Extract the [X, Y] coordinate from the center of the cell holding the provided text.  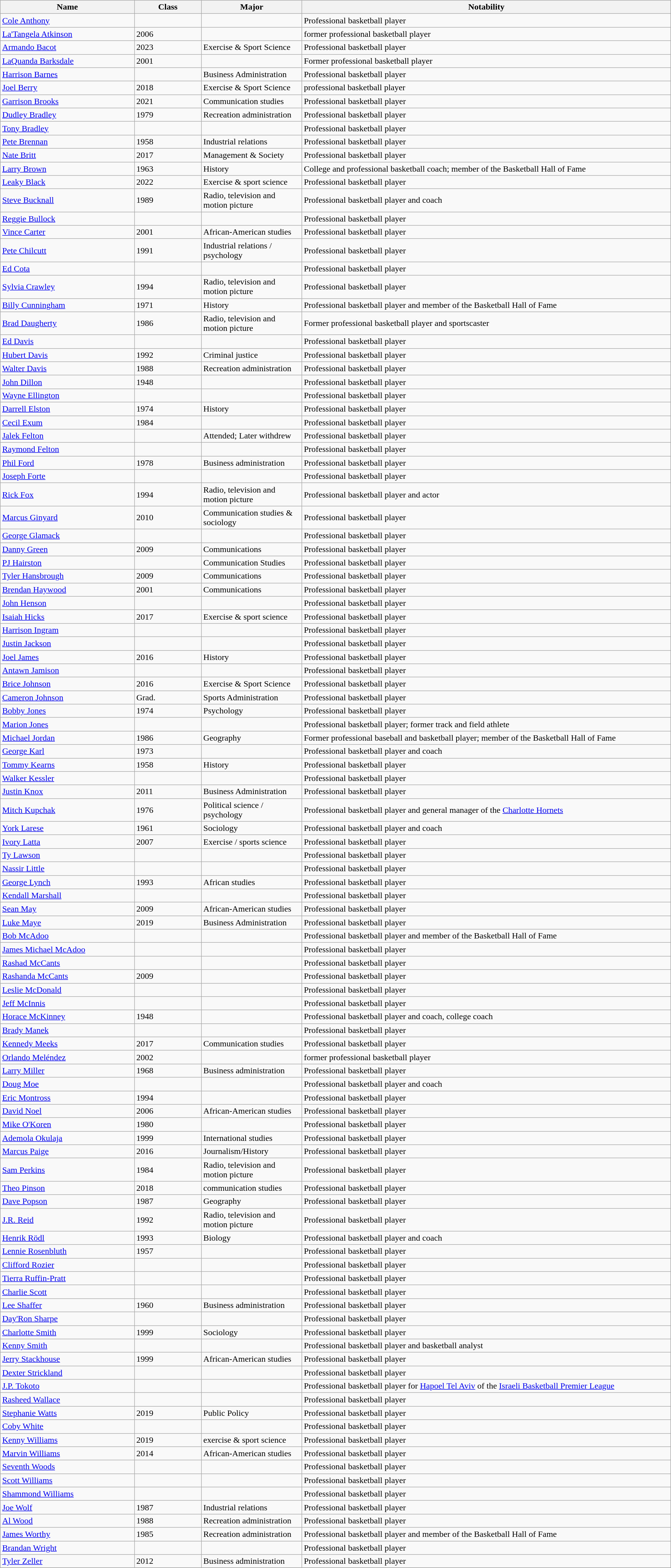
Professional basketball player; former track and field athlete [486, 724]
Brice Johnson [67, 684]
Dexter Strickland [67, 1373]
Kenny Williams [67, 1440]
Horace McKinney [67, 1017]
York Larese [67, 828]
Notability [486, 7]
African studies [252, 882]
Joseph Forte [67, 476]
Sports Administration [252, 697]
1957 [168, 1251]
Major [252, 7]
2011 [168, 792]
Brad Daugherty [67, 323]
Sam Perkins [67, 1170]
Phil Ford [67, 463]
1991 [168, 251]
Bobby Jones [67, 711]
1960 [168, 1305]
Kenny Smith [67, 1346]
George Lynch [67, 882]
1989 [168, 200]
Darrell Elston [67, 409]
Danny Green [67, 549]
Joel James [67, 657]
Doug Moe [67, 1084]
Communication Studies [252, 563]
Professional basketball player and general manager of the Charlotte Hornets [486, 810]
Rashad McCants [67, 963]
Pete Brennan [67, 142]
Ademola Okulaja [67, 1138]
Henrik Rödl [67, 1238]
Isaiah Hicks [67, 616]
Justin Jackson [67, 643]
Exercise / sports science [252, 842]
Harrison Barnes [67, 74]
Walker Kessler [67, 778]
John Dillon [67, 382]
Day'Ron Sharpe [67, 1319]
Marcus Paige [67, 1151]
John Henson [67, 603]
Mike O'Koren [67, 1125]
Rasheed Wallace [67, 1400]
2010 [168, 517]
Kendall Marshall [67, 896]
Steve Bucknall [67, 200]
Brendan Haywood [67, 590]
2012 [168, 1561]
David Noel [67, 1111]
International studies [252, 1138]
Al Wood [67, 1521]
Tyler Hansbrough [67, 576]
George Karl [67, 751]
Professional basketball player and coach, college coach [486, 1017]
2023 [168, 47]
Name [67, 7]
Bob McAdoo [67, 936]
Sean May [67, 909]
Ed Davis [67, 341]
Jalek Felton [67, 436]
James Michael McAdoo [67, 949]
Former professional baseball and basketball player; member of the Basketball Hall of Fame [486, 738]
Justin Knox [67, 792]
Coby White [67, 1426]
Luke Maye [67, 923]
Larry Miller [67, 1070]
2007 [168, 842]
Industrial relations / psychology [252, 251]
Eric Montross [67, 1097]
Marvin Williams [67, 1453]
Communication studies & sociology [252, 517]
Joel Berry [67, 88]
Class [168, 7]
Jerry Stackhouse [67, 1359]
PJ Hairston [67, 563]
Antawn Jamison [67, 671]
1979 [168, 115]
Scott Williams [67, 1480]
Dudley Bradley [67, 115]
professional basketball player [486, 88]
Political science / psychology [252, 810]
Tierra Ruffin-Pratt [67, 1278]
Reggie Bullock [67, 219]
Sylvia Crawley [67, 287]
Leaky Black [67, 182]
Walter Davis [67, 368]
exercise & sport science [252, 1440]
Joe Wolf [67, 1507]
Ivory Latta [67, 842]
Ty Lawson [67, 855]
Mitch Kupchak [67, 810]
College and professional basketball coach; member of the Basketball Hall of Fame [486, 169]
La'Tangela Atkinson [67, 34]
Former professional basketball player [486, 61]
Lee Shaffer [67, 1305]
Rick Fox [67, 495]
Professional basketball player and basketball analyst [486, 1346]
Management & Society [252, 155]
Journalism/History [252, 1151]
Orlando Meléndez [67, 1057]
Billy Cunningham [67, 305]
Professional basketball player and actor [486, 495]
Lennie Rosenbluth [67, 1251]
1978 [168, 463]
2014 [168, 1453]
Cecil Exum [67, 422]
Tommy Kearns [67, 765]
Public Policy [252, 1413]
Brady Manek [67, 1030]
Marcus Ginyard [67, 517]
Theo Pinson [67, 1188]
Armando Bacot [67, 47]
Cole Anthony [67, 21]
Brandan Wright [67, 1547]
Wayne Ellington [67, 395]
1973 [168, 751]
Michael Jordan [67, 738]
1971 [168, 305]
Criminal justice [252, 355]
1963 [168, 169]
Charlotte Smith [67, 1332]
2021 [168, 101]
Raymond Felton [67, 449]
Shammond Williams [67, 1494]
Charlie Scott [67, 1292]
Former professional basketball player and sportscaster [486, 323]
1961 [168, 828]
1980 [168, 1125]
Tony Bradley [67, 128]
Psychology [252, 711]
1985 [168, 1534]
Vince Carter [67, 232]
J.R. Reid [67, 1219]
1976 [168, 810]
Hubert Davis [67, 355]
LaQuanda Barksdale [67, 61]
Nate Britt [67, 155]
Garrison Brooks [67, 101]
J.P. Tokoto [67, 1386]
Pete Chilcutt [67, 251]
Nassir Little [67, 868]
James Worthy [67, 1534]
Ed Cota [67, 269]
2002 [168, 1057]
George Glamack [67, 536]
Seventh Woods [67, 1467]
Leslie McDonald [67, 990]
1968 [168, 1070]
Jeff McInnis [67, 1003]
Professional basketball player for Hapoel Tel Aviv of the Israeli Basketball Premier League [486, 1386]
Rashanda McCants [67, 976]
Clifford Rozier [67, 1265]
Cameron Johnson [67, 697]
Dave Popson [67, 1201]
Biology [252, 1238]
Harrison Ingram [67, 630]
2022 [168, 182]
Grad. [168, 697]
Larry Brown [67, 169]
Attended; Later withdrew [252, 436]
Tyler Zeller [67, 1561]
communication studies [252, 1188]
Stephanie Watts [67, 1413]
Marion Jones [67, 724]
Kennedy Meeks [67, 1044]
